For the text-containing cell, return its midpoint in (X, Y) coordinate format. 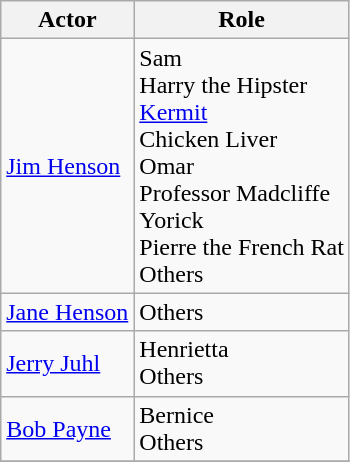
Actor (68, 20)
BerniceOthers (242, 428)
Bob Payne (68, 428)
HenriettaOthers (242, 364)
Jim Henson (68, 166)
Jane Henson (68, 312)
SamHarry the HipsterKermit Chicken LiverOmarProfessor MadcliffeYorickPierre the French RatOthers (242, 166)
Jerry Juhl (68, 364)
Role (242, 20)
Others (242, 312)
